Return the (X, Y) coordinate for the center point of the cell that contains the specified text.  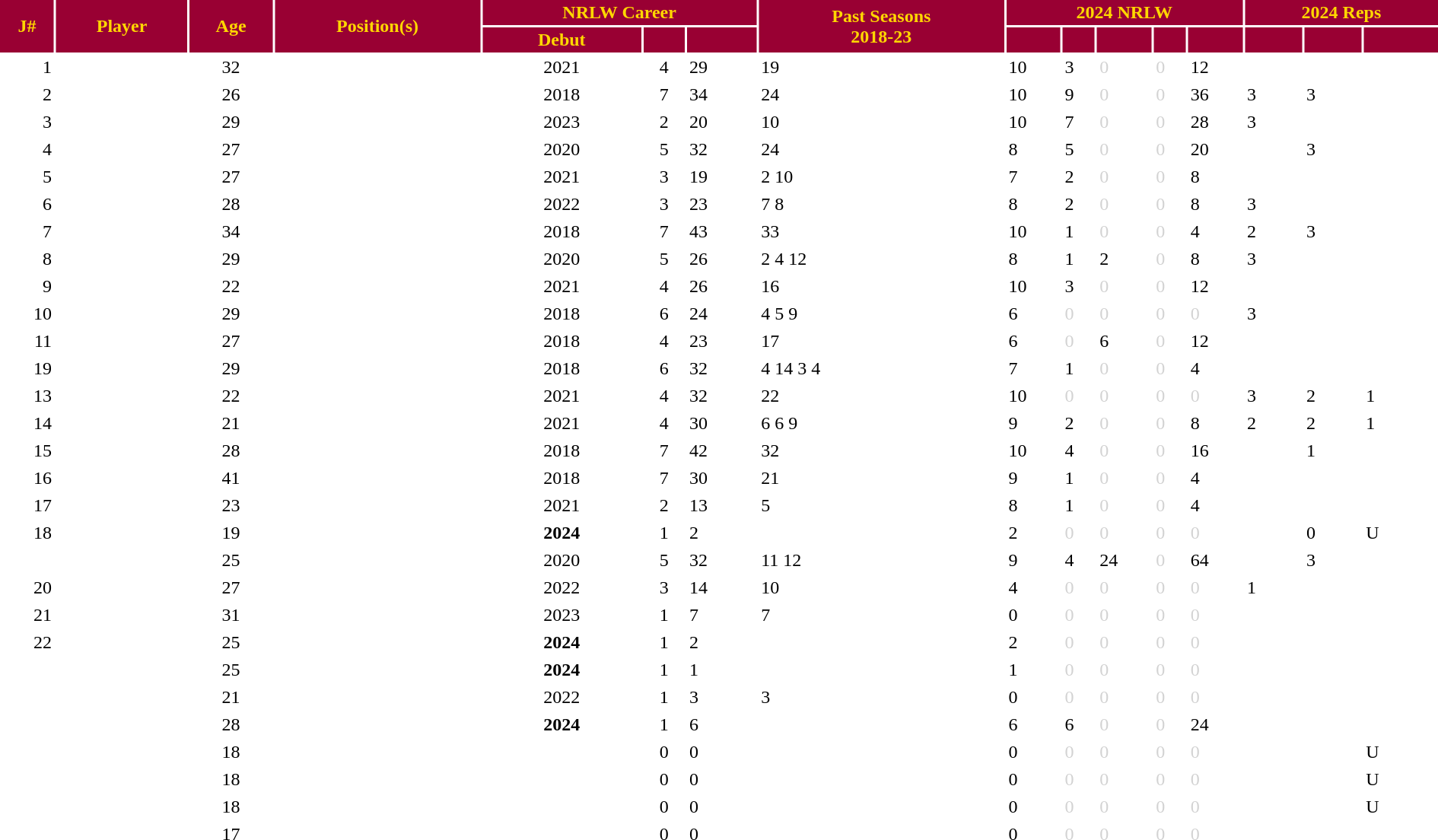
41 (231, 478)
11 12 (881, 560)
11 (27, 341)
36 (1216, 94)
Player (122, 26)
31 (231, 615)
J# (27, 26)
NRLW Career (619, 12)
7 8 (881, 204)
2 4 12 (881, 259)
4 5 9 (881, 313)
Position(s) (377, 26)
2 10 (881, 177)
Debut (562, 40)
33 (881, 231)
4 14 3 4 (881, 368)
Age (231, 26)
15 (27, 450)
42 (721, 450)
6 6 9 (881, 423)
64 (1216, 560)
43 (721, 231)
2024 Reps (1341, 12)
2024 NRLW (1124, 12)
Past Seasons2018-23 (881, 26)
